Identify which cell holds the provided text, then report its (x, y) central coordinate. 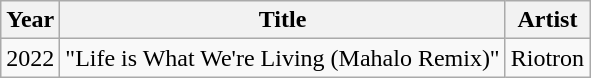
Title (282, 20)
Riotron (547, 58)
Artist (547, 20)
2022 (30, 58)
"Life is What We're Living (Mahalo Remix)" (282, 58)
Year (30, 20)
